Determine the (X, Y) coordinate at the center of the cell enclosing the given text.  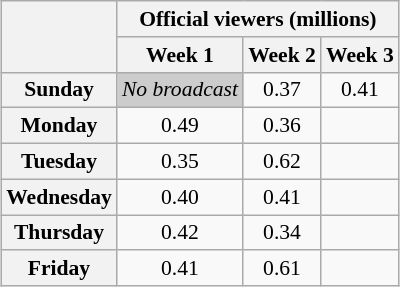
Monday (59, 126)
Sunday (59, 90)
0.36 (282, 126)
Week 1 (180, 55)
0.40 (180, 197)
0.34 (282, 233)
0.62 (282, 162)
Official viewers (millions) (258, 19)
Week 3 (360, 55)
0.61 (282, 269)
Wednesday (59, 197)
Thursday (59, 233)
Tuesday (59, 162)
No broadcast (180, 90)
0.42 (180, 233)
Week 2 (282, 55)
Friday (59, 269)
0.37 (282, 90)
0.49 (180, 126)
0.35 (180, 162)
